Find where the given text appears and provide that cell's center as [x, y] coordinate. 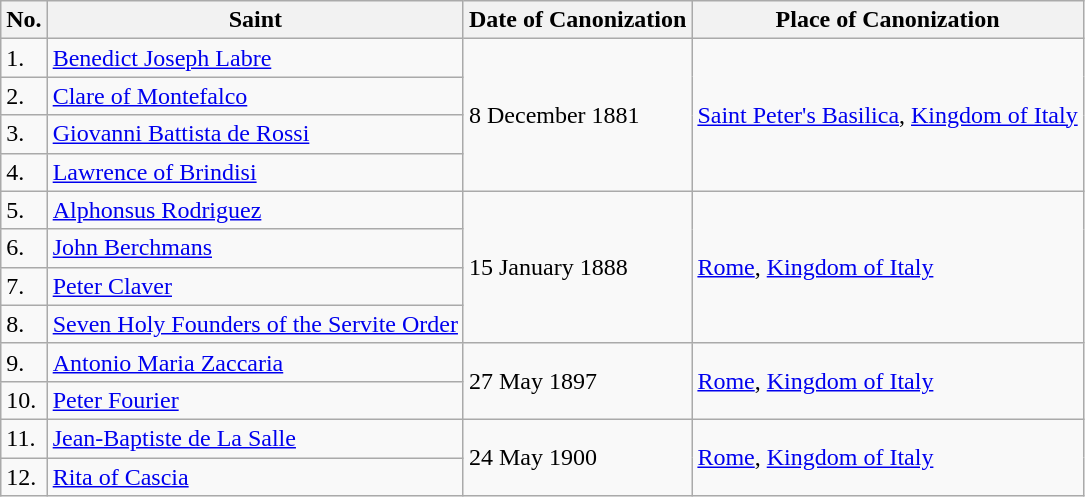
15 January 1888 [577, 267]
4. [24, 172]
Clare of Montefalco [255, 96]
8. [24, 324]
5. [24, 210]
6. [24, 248]
27 May 1897 [577, 381]
No. [24, 20]
Saint [255, 20]
Seven Holy Founders of the Servite Order [255, 324]
Jean-Baptiste de La Salle [255, 438]
John Berchmans [255, 248]
3. [24, 134]
12. [24, 477]
Benedict Joseph Labre [255, 58]
Place of Canonization [888, 20]
Giovanni Battista de Rossi [255, 134]
Alphonsus Rodriguez [255, 210]
2. [24, 96]
Saint Peter's Basilica, Kingdom of Italy [888, 115]
Peter Fourier [255, 400]
10. [24, 400]
9. [24, 362]
7. [24, 286]
Rita of Cascia [255, 477]
11. [24, 438]
8 December 1881 [577, 115]
Peter Claver [255, 286]
Date of Canonization [577, 20]
1. [24, 58]
Lawrence of Brindisi [255, 172]
Antonio Maria Zaccaria [255, 362]
24 May 1900 [577, 457]
